Determine the [x, y] coordinate at the center of the cell enclosing the given text.  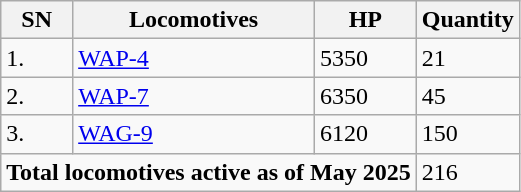
Total locomotives active as of May 2025 [208, 172]
21 [468, 58]
WAG-9 [194, 134]
216 [468, 172]
2. [37, 96]
Quantity [468, 20]
3. [37, 134]
5350 [365, 58]
WAP-4 [194, 58]
SN [37, 20]
1. [37, 58]
45 [468, 96]
HP [365, 20]
Locomotives [194, 20]
6120 [365, 134]
150 [468, 134]
6350 [365, 96]
WAP-7 [194, 96]
